Return [x, y] of the center of cell containing provided text 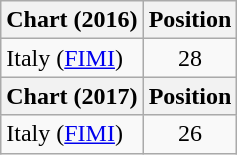
Chart (2016) [72, 20]
28 [190, 58]
Chart (2017) [72, 96]
26 [190, 134]
